Provide the (x, y) coordinate of the cell's center where the given text is located.  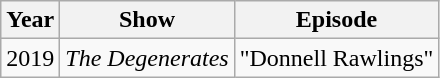
The Degenerates (147, 58)
Episode (336, 20)
Show (147, 20)
Year (30, 20)
2019 (30, 58)
"Donnell Rawlings" (336, 58)
